For the text-containing cell, return its midpoint in [X, Y] coordinate format. 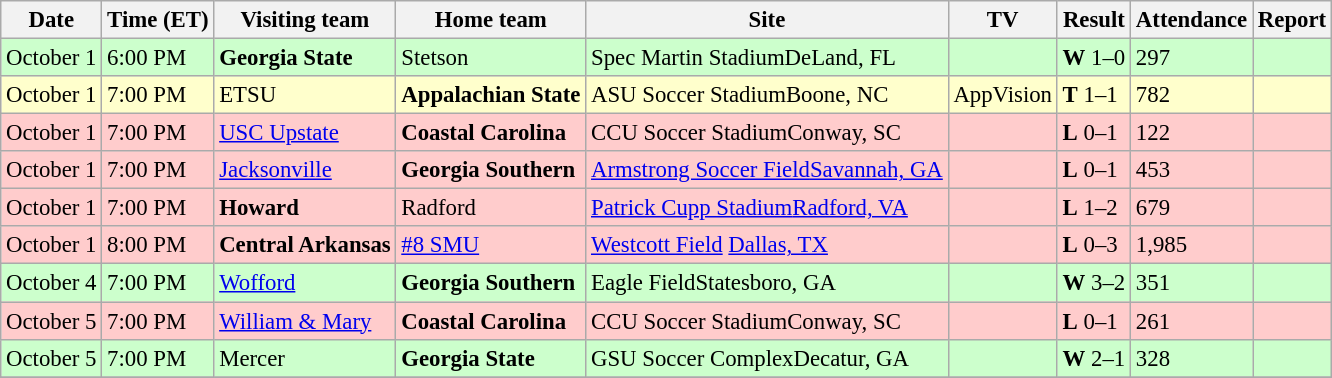
297 [1192, 58]
ASU Soccer StadiumBoone, NC [767, 95]
453 [1192, 170]
Appalachian State [491, 95]
L 1–2 [1094, 208]
Jacksonville [305, 170]
8:00 PM [158, 245]
Wofford [305, 283]
Home team [491, 20]
Mercer [305, 358]
328 [1192, 358]
GSU Soccer ComplexDecatur, GA [767, 358]
Result [1094, 20]
T 1–1 [1094, 95]
Armstrong Soccer FieldSavannah, GA [767, 170]
USC Upstate [305, 133]
William & Mary [305, 321]
L 0–3 [1094, 245]
Stetson [491, 58]
AppVision [1002, 95]
Report [1292, 20]
Central Arkansas [305, 245]
W 1–0 [1094, 58]
122 [1192, 133]
Visiting team [305, 20]
Site [767, 20]
6:00 PM [158, 58]
Time (ET) [158, 20]
Radford [491, 208]
Date [52, 20]
W 2–1 [1094, 358]
782 [1192, 95]
261 [1192, 321]
Howard [305, 208]
ETSU [305, 95]
W 3–2 [1094, 283]
Patrick Cupp StadiumRadford, VA [767, 208]
Eagle FieldStatesboro, GA [767, 283]
TV [1002, 20]
Attendance [1192, 20]
1,985 [1192, 245]
351 [1192, 283]
679 [1192, 208]
October 4 [52, 283]
Westcott Field Dallas, TX [767, 245]
#8 SMU [491, 245]
Spec Martin StadiumDeLand, FL [767, 58]
